Provide the (X, Y) coordinate of the cell's center where the given text is located.  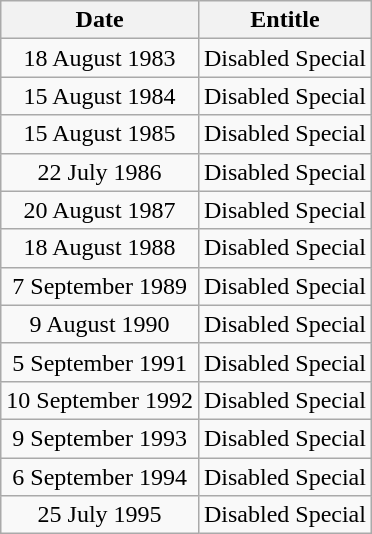
10 September 1992 (100, 400)
7 September 1989 (100, 286)
6 September 1994 (100, 477)
20 August 1987 (100, 210)
Entitle (284, 20)
22 July 1986 (100, 172)
15 August 1985 (100, 134)
18 August 1983 (100, 58)
Date (100, 20)
15 August 1984 (100, 96)
9 August 1990 (100, 324)
25 July 1995 (100, 515)
5 September 1991 (100, 362)
18 August 1988 (100, 248)
9 September 1993 (100, 438)
